Identify which cell holds the provided text, then report its [x, y] central coordinate. 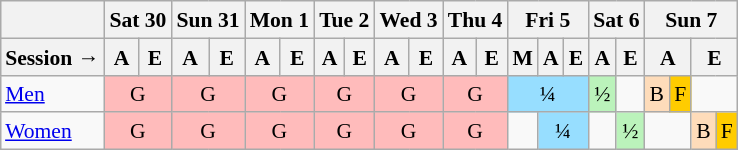
M [522, 56]
Wed 3 [408, 20]
Tue 2 [344, 20]
Men [52, 94]
Sun 31 [208, 20]
Sat 6 [616, 20]
Mon 1 [280, 20]
Sat 30 [138, 20]
Sun 7 [692, 20]
Thu 4 [476, 20]
Fri 5 [548, 20]
Women [52, 130]
Session → [52, 56]
